Capture the cell that displays the provided text and extract its (x, y) central coordinate. 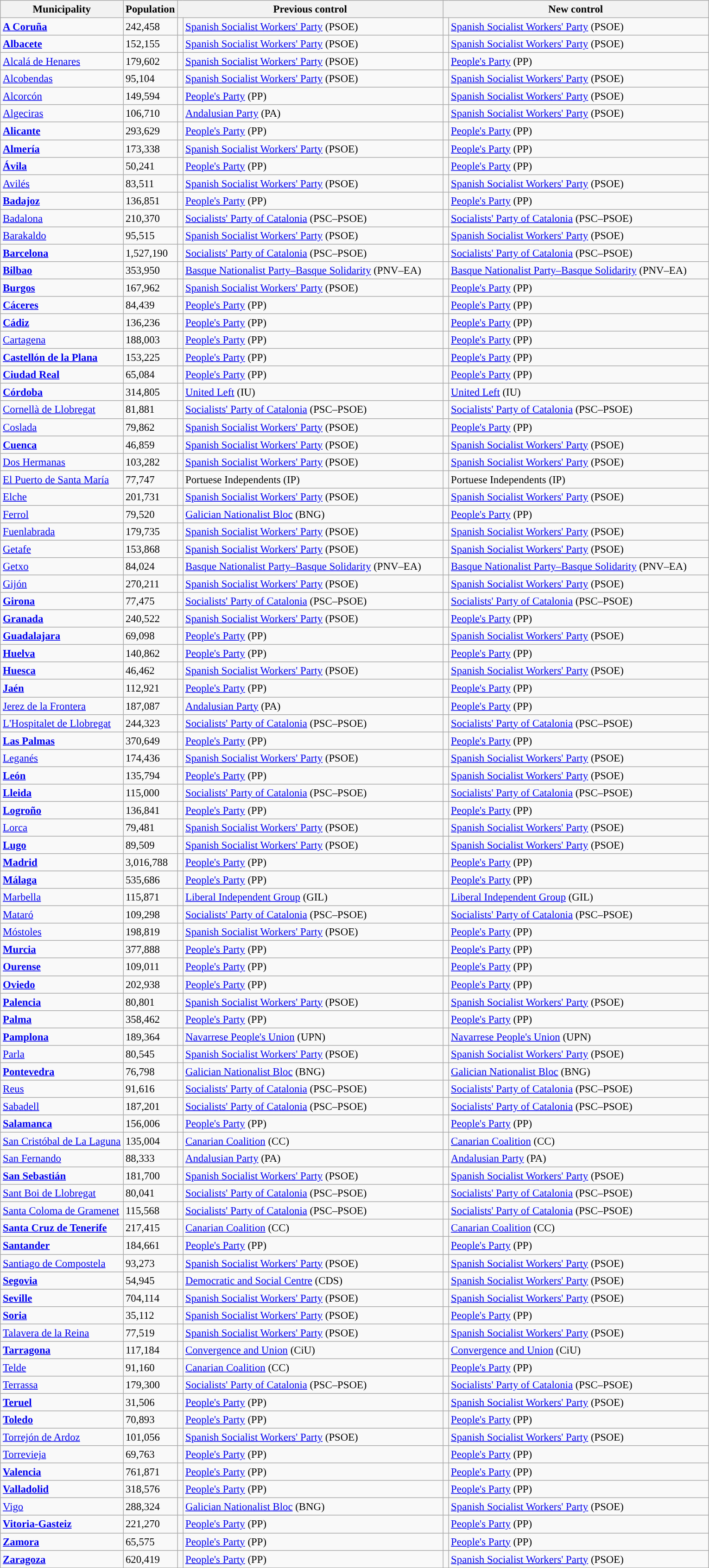
Cádiz (62, 323)
Sant Boi de Llobregat (62, 1193)
Population (150, 9)
Santa Cruz de Tenerife (62, 1228)
Jaén (62, 688)
88,333 (150, 1159)
Cornellà de Llobregat (62, 410)
Ourense (62, 967)
Córdoba (62, 392)
358,462 (150, 1019)
153,868 (150, 549)
136,851 (150, 201)
288,324 (150, 1507)
Badajoz (62, 201)
173,338 (150, 149)
109,011 (150, 967)
179,300 (150, 1385)
101,056 (150, 1437)
Cuenca (62, 445)
Oviedo (62, 984)
77,747 (150, 479)
50,241 (150, 166)
80,801 (150, 1002)
Fuenlabrada (62, 532)
198,819 (150, 932)
Ávila (62, 166)
242,458 (150, 27)
117,184 (150, 1350)
370,649 (150, 741)
Toledo (62, 1420)
Getxo (62, 567)
Valencia (62, 1472)
Huesca (62, 671)
Vigo (62, 1507)
65,084 (150, 375)
Móstoles (62, 932)
Lorca (62, 828)
189,364 (150, 1037)
Las Palmas (62, 741)
Barakaldo (62, 236)
115,871 (150, 897)
Teruel (62, 1402)
Soria (62, 1315)
353,950 (150, 271)
153,225 (150, 358)
167,962 (150, 288)
Alcobendas (62, 79)
Alicante (62, 131)
Democratic and Social Centre (CDS) (313, 1280)
149,594 (150, 96)
80,545 (150, 1054)
Santander (62, 1246)
Alcorcón (62, 96)
San Fernando (62, 1159)
Talavera de la Reina (62, 1333)
103,282 (150, 462)
109,298 (150, 915)
Santa Coloma de Gramenet (62, 1211)
112,921 (150, 688)
Madrid (62, 863)
136,841 (150, 810)
Tarragona (62, 1350)
San Sebastián (62, 1176)
91,160 (150, 1367)
Vitoria-Gasteiz (62, 1524)
L'Hospitalet de Llobregat (62, 723)
35,112 (150, 1315)
81,881 (150, 410)
Mataró (62, 915)
210,370 (150, 218)
Huelva (62, 654)
156,006 (150, 1124)
187,201 (150, 1106)
Palma (62, 1019)
293,629 (150, 131)
84,439 (150, 305)
115,568 (150, 1211)
Ferrol (62, 514)
179,735 (150, 532)
Málaga (62, 880)
Municipality (62, 9)
76,798 (150, 1071)
Leganés (62, 758)
Guadalajara (62, 636)
270,211 (150, 584)
Lleida (62, 793)
69,763 (150, 1455)
91,616 (150, 1089)
Albacete (62, 44)
174,436 (150, 758)
Torrejón de Ardoz (62, 1437)
135,004 (150, 1141)
135,794 (150, 775)
Torrevieja (62, 1455)
Palencia (62, 1002)
136,236 (150, 323)
Cartagena (62, 340)
377,888 (150, 950)
Sabadell (62, 1106)
140,862 (150, 654)
54,945 (150, 1280)
Cáceres (62, 305)
46,859 (150, 445)
79,862 (150, 427)
Zaragoza (62, 1559)
Parla (62, 1054)
217,415 (150, 1228)
106,710 (150, 113)
Algeciras (62, 113)
221,270 (150, 1524)
3,016,788 (150, 863)
620,419 (150, 1559)
Avilés (62, 183)
181,700 (150, 1176)
318,576 (150, 1489)
Castellón de la Plana (62, 358)
46,462 (150, 671)
Burgos (62, 288)
San Cristóbal de La Laguna (62, 1141)
Girona (62, 601)
Marbella (62, 897)
Terrassa (62, 1385)
Valladolid (62, 1489)
Dos Hermanas (62, 462)
Lugo (62, 845)
1,527,190 (150, 253)
Elche (62, 497)
Badalona (62, 218)
179,602 (150, 62)
95,104 (150, 79)
A Coruña (62, 27)
244,323 (150, 723)
Salamanca (62, 1124)
Murcia (62, 950)
31,506 (150, 1402)
Granada (62, 619)
Jerez de la Frontera (62, 706)
152,155 (150, 44)
761,871 (150, 1472)
Santiago de Compostela (62, 1263)
79,520 (150, 514)
Almería (62, 149)
Segovia (62, 1280)
Pamplona (62, 1037)
New control (576, 9)
77,519 (150, 1333)
202,938 (150, 984)
95,515 (150, 236)
83,511 (150, 183)
240,522 (150, 619)
Bilbao (62, 271)
Zamora (62, 1542)
79,481 (150, 828)
Ciudad Real (62, 375)
Seville (62, 1298)
80,041 (150, 1193)
Pontevedra (62, 1071)
Getafe (62, 549)
69,098 (150, 636)
704,114 (150, 1298)
Telde (62, 1367)
89,509 (150, 845)
Reus (62, 1089)
184,661 (150, 1246)
Coslada (62, 427)
León (62, 775)
77,475 (150, 601)
Logroño (62, 810)
84,024 (150, 567)
201,731 (150, 497)
535,686 (150, 880)
Alcalá de Henares (62, 62)
Previous control (310, 9)
El Puerto de Santa María (62, 479)
187,087 (150, 706)
70,893 (150, 1420)
188,003 (150, 340)
Barcelona (62, 253)
314,805 (150, 392)
65,575 (150, 1542)
Gijón (62, 584)
115,000 (150, 793)
93,273 (150, 1263)
